For the text-containing cell, return its midpoint in (X, Y) coordinate format. 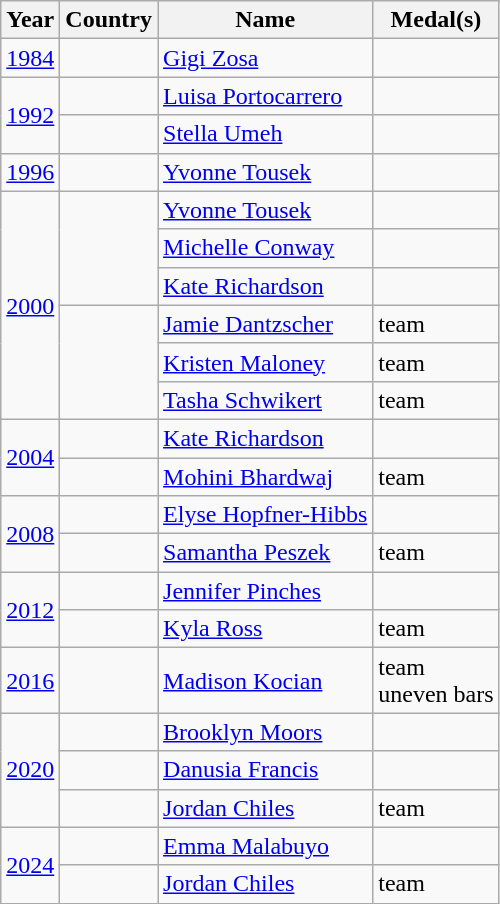
Danusia Francis (266, 770)
Medal(s) (436, 20)
Madison Kocian (266, 680)
team uneven bars (436, 680)
2024 (30, 865)
Emma Malabuyo (266, 846)
Elyse Hopfner-Hibbs (266, 515)
2016 (30, 680)
2012 (30, 610)
Luisa Portocarrero (266, 96)
Kristen Maloney (266, 362)
Name (266, 20)
Samantha Peszek (266, 553)
Jamie Dantzscher (266, 324)
Year (30, 20)
Jennifer Pinches (266, 591)
2008 (30, 534)
Kyla Ross (266, 629)
Brooklyn Moors (266, 732)
1992 (30, 115)
2020 (30, 770)
Gigi Zosa (266, 58)
1996 (30, 172)
2004 (30, 457)
Stella Umeh (266, 134)
Tasha Schwikert (266, 400)
Michelle Conway (266, 248)
Mohini Bhardwaj (266, 477)
Country (109, 20)
2000 (30, 305)
1984 (30, 58)
